Search for the cell housing the specified text and yield its (x, y) center coordinate. 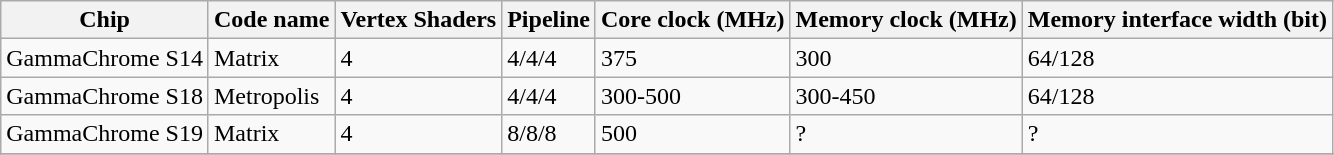
300-450 (906, 96)
Pipeline (549, 20)
GammaChrome S14 (105, 58)
Core clock (MHz) (692, 20)
8/8/8 (549, 134)
375 (692, 58)
Memory clock (MHz) (906, 20)
Vertex Shaders (418, 20)
GammaChrome S18 (105, 96)
Metropolis (271, 96)
300 (906, 58)
Memory interface width (bit) (1177, 20)
GammaChrome S19 (105, 134)
Chip (105, 20)
300-500 (692, 96)
500 (692, 134)
Code name (271, 20)
